Scan for the cell matching the given text and deliver its (X, Y) coordinate at center. 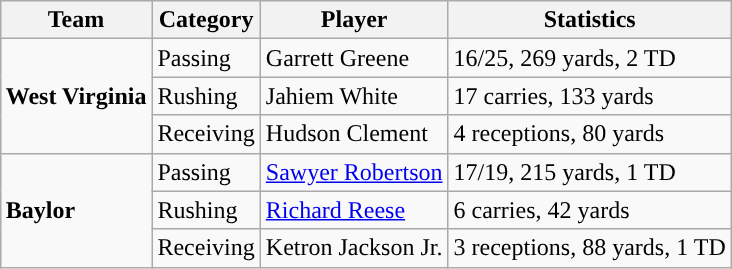
3 receptions, 88 yards, 1 TD (590, 248)
West Virginia (76, 96)
16/25, 269 yards, 2 TD (590, 58)
Baylor (76, 210)
Richard Reese (354, 210)
Sawyer Robertson (354, 172)
Team (76, 20)
6 carries, 42 yards (590, 210)
Statistics (590, 20)
Hudson Clement (354, 134)
Ketron Jackson Jr. (354, 248)
Jahiem White (354, 96)
Category (206, 20)
17/19, 215 yards, 1 TD (590, 172)
Garrett Greene (354, 58)
4 receptions, 80 yards (590, 134)
Player (354, 20)
17 carries, 133 yards (590, 96)
